For the text-containing cell, return its midpoint in (x, y) coordinate format. 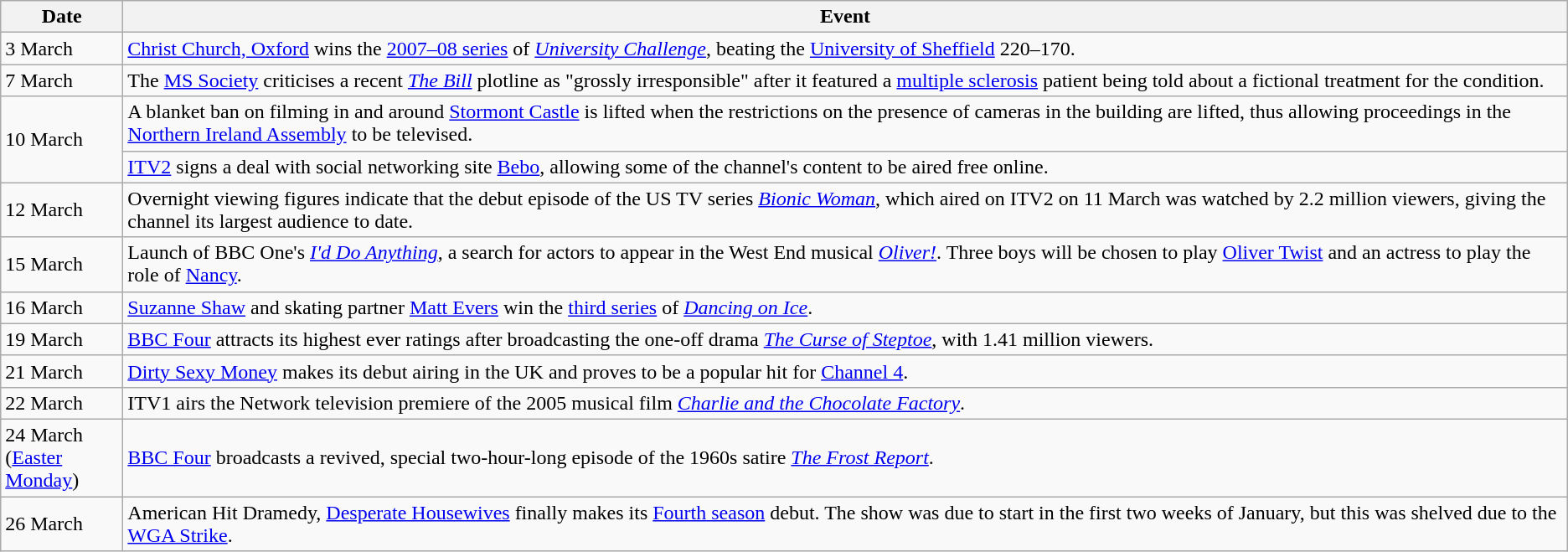
10 March (62, 139)
19 March (62, 339)
BBC Four broadcasts a revived, special two-hour-long episode of the 1960s satire The Frost Report. (845, 457)
Event (845, 17)
Suzanne Shaw and skating partner Matt Evers win the third series of Dancing on Ice. (845, 307)
16 March (62, 307)
7 March (62, 80)
24 March(Easter Monday) (62, 457)
22 March (62, 403)
12 March (62, 209)
15 March (62, 265)
3 March (62, 49)
BBC Four attracts its highest ever ratings after broadcasting the one-off drama The Curse of Steptoe, with 1.41 million viewers. (845, 339)
ITV1 airs the Network television premiere of the 2005 musical film Charlie and the Chocolate Factory. (845, 403)
21 March (62, 371)
26 March (62, 523)
ITV2 signs a deal with social networking site Bebo, allowing some of the channel's content to be aired free online. (845, 167)
Date (62, 17)
Christ Church, Oxford wins the 2007–08 series of University Challenge, beating the University of Sheffield 220–170. (845, 49)
Dirty Sexy Money makes its debut airing in the UK and proves to be a popular hit for Channel 4. (845, 371)
